Locate the cell with the specified text and output its (X, Y) center coordinate. 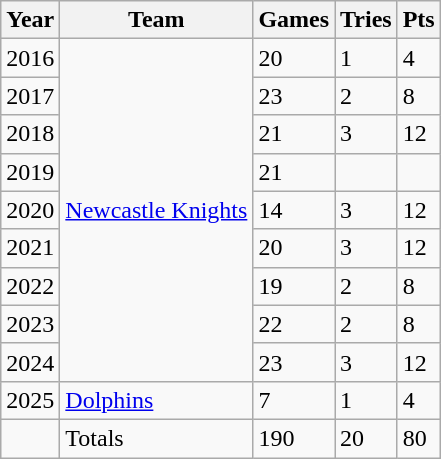
2024 (30, 362)
2020 (30, 210)
22 (294, 324)
Games (294, 20)
190 (294, 438)
2025 (30, 400)
2022 (30, 286)
Tries (366, 20)
Dolphins (156, 400)
80 (418, 438)
14 (294, 210)
2021 (30, 248)
Team (156, 20)
Newcastle Knights (156, 210)
2017 (30, 96)
Pts (418, 20)
2023 (30, 324)
2019 (30, 172)
2018 (30, 134)
7 (294, 400)
Year (30, 20)
19 (294, 286)
Totals (156, 438)
2016 (30, 58)
